Search for the cell housing the specified text and yield its (x, y) center coordinate. 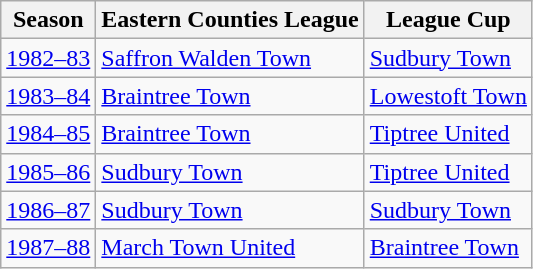
1986–87 (48, 210)
1985–86 (48, 172)
1983–84 (48, 96)
March Town United (230, 248)
1984–85 (48, 134)
League Cup (448, 20)
1987–88 (48, 248)
Season (48, 20)
1982–83 (48, 58)
Saffron Walden Town (230, 58)
Lowestoft Town (448, 96)
Eastern Counties League (230, 20)
